Identify which cell holds the provided text, then report its (X, Y) central coordinate. 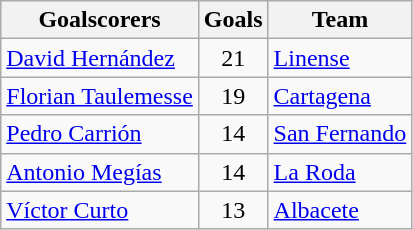
13 (233, 210)
David Hernández (100, 58)
Florian Taulemesse (100, 96)
Antonio Megías (100, 172)
Goals (233, 20)
Linense (340, 58)
Albacete (340, 210)
21 (233, 58)
San Fernando (340, 134)
Cartagena (340, 96)
19 (233, 96)
Víctor Curto (100, 210)
Goalscorers (100, 20)
Team (340, 20)
Pedro Carrión (100, 134)
La Roda (340, 172)
